Identify which cell holds the provided text, then report its [x, y] central coordinate. 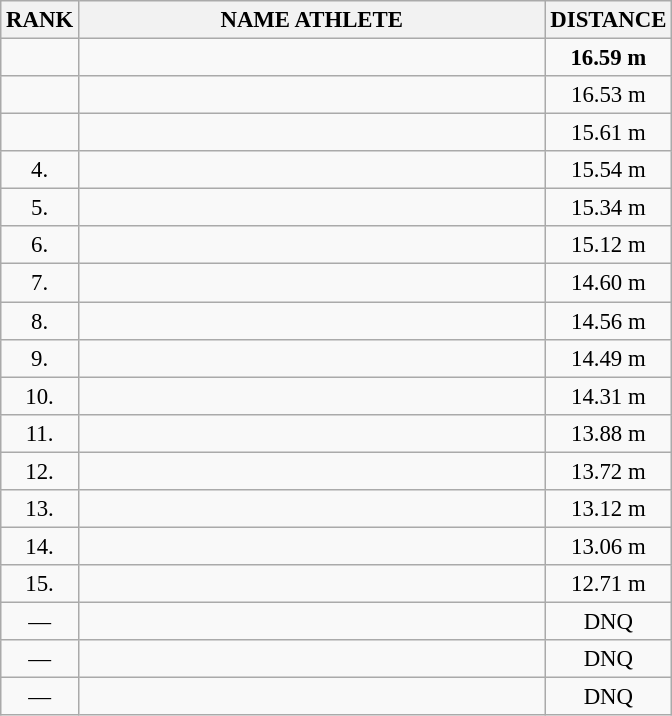
14.31 m [608, 396]
13.12 m [608, 509]
15.12 m [608, 245]
7. [40, 283]
16.59 m [608, 58]
DISTANCE [608, 20]
14.56 m [608, 321]
14.49 m [608, 358]
NAME ATHLETE [312, 20]
15.34 m [608, 208]
13.72 m [608, 471]
4. [40, 170]
13.06 m [608, 546]
10. [40, 396]
6. [40, 245]
13. [40, 509]
15. [40, 584]
15.54 m [608, 170]
RANK [40, 20]
14.60 m [608, 283]
14. [40, 546]
15.61 m [608, 133]
11. [40, 433]
16.53 m [608, 95]
13.88 m [608, 433]
12. [40, 471]
5. [40, 208]
8. [40, 321]
12.71 m [608, 584]
9. [40, 358]
